From the cell containing the given text, extract its center point as [x, y] coordinate. 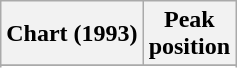
Peak position [189, 34]
Chart (1993) [72, 34]
